Capture the cell that displays the provided text and extract its (x, y) central coordinate. 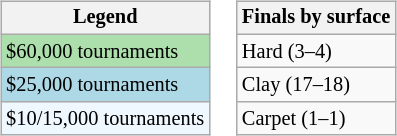
Legend (105, 18)
$60,000 tournaments (105, 51)
Carpet (1–1) (316, 119)
Clay (17–18) (316, 85)
$25,000 tournaments (105, 85)
Hard (3–4) (316, 51)
$10/15,000 tournaments (105, 119)
Finals by surface (316, 18)
